Return [x, y] of the center of cell containing provided text 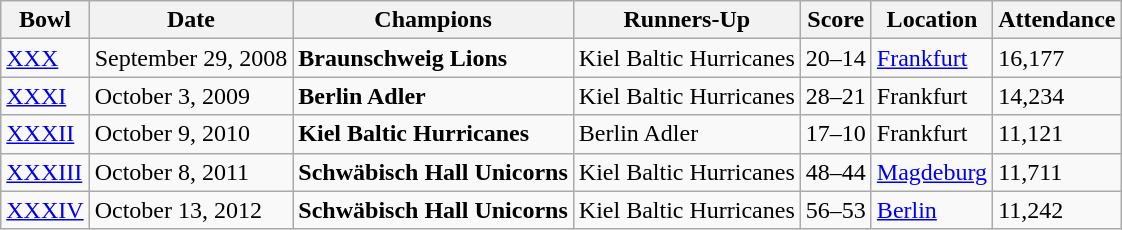
56–53 [836, 210]
Berlin [932, 210]
11,242 [1057, 210]
XXXIII [45, 172]
Date [191, 20]
XXX [45, 58]
October 8, 2011 [191, 172]
October 3, 2009 [191, 96]
Braunschweig Lions [433, 58]
28–21 [836, 96]
Bowl [45, 20]
XXXII [45, 134]
Score [836, 20]
20–14 [836, 58]
October 13, 2012 [191, 210]
Attendance [1057, 20]
16,177 [1057, 58]
Location [932, 20]
XXXI [45, 96]
14,234 [1057, 96]
11,711 [1057, 172]
Champions [433, 20]
17–10 [836, 134]
48–44 [836, 172]
October 9, 2010 [191, 134]
Magdeburg [932, 172]
Runners-Up [686, 20]
11,121 [1057, 134]
XXXIV [45, 210]
September 29, 2008 [191, 58]
